Detect which cell encompasses the target text, then output its (x, y) center coordinate. 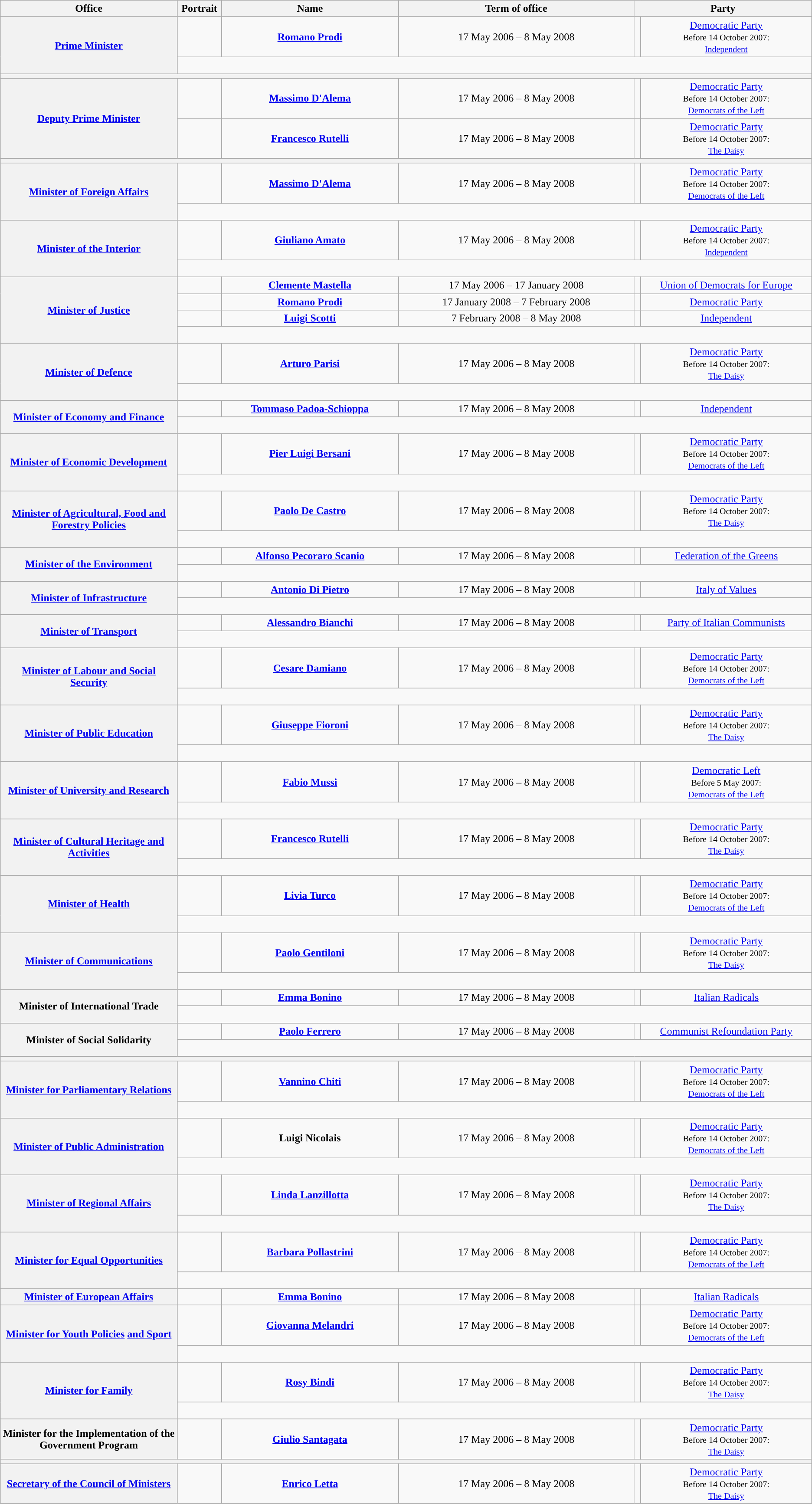
7 February 2008 – 8 May 2008 (516, 318)
17 May 2006 – 17 January 2008 (516, 285)
Minister of Health (89, 904)
Prime Minister (89, 45)
Paolo Ferrero (310, 1031)
Party (723, 9)
Clemente Mastella (310, 285)
Luigi Scotti (310, 318)
Italy of Values (726, 590)
Fabio Mussi (310, 782)
Paolo Gentiloni (310, 953)
Office (89, 9)
Minister of Cultural Heritage and Activities (89, 847)
Minister of Public Administration (89, 1146)
Paolo De Castro (310, 511)
Minister of Communications (89, 961)
17 January 2008 – 7 February 2008 (516, 302)
Rosy Bindi (310, 1382)
Giovanna Melandri (310, 1325)
Minister of Social Solidarity (89, 1039)
Giulio Santagata (310, 1439)
Minister of Public Education (89, 733)
Minister for Youth Policies and Sport (89, 1334)
Enrico Letta (310, 1484)
Minister of the Interior (89, 248)
Barbara Pollastrini (310, 1252)
Minister for the Implementation of the Government Program (89, 1439)
Livia Turco (310, 896)
Minister of International Trade (89, 1006)
Tommaso Padoa-Schioppa (310, 409)
Minister of Economic Development (89, 462)
Democratic Party (726, 302)
Communist Refoundation Party (726, 1031)
Minister for Parliamentary Relations (89, 1090)
Giuseppe Fioroni (310, 725)
Minister of Infrastructure (89, 598)
Minister of the Environment (89, 564)
Term of office (516, 9)
Arturo Parisi (310, 364)
Portrait (199, 9)
Alfonso Pecoraro Scanio (310, 556)
Giuliano Amato (310, 240)
Minister of Agricultural, Food and Forestry Policies (89, 519)
Minister of Defence (89, 372)
Linda Lanzillotta (310, 1195)
Cesare Damiano (310, 668)
Minister of Economy and Finance (89, 417)
Pier Luigi Bersani (310, 454)
Minister for Family (89, 1391)
Party of Italian Communists (726, 623)
Minister of Foreign Affairs (89, 192)
Minister of Regional Affairs (89, 1203)
Minister of Labour and Social Security (89, 677)
Alessandro Bianchi (310, 623)
Minister of Transport (89, 632)
Minister of University and Research (89, 790)
Antonio Di Pietro (310, 590)
Minister for Equal Opportunities (89, 1261)
Deputy Prime Minister (89, 118)
Union of Democrats for Europe (726, 285)
Minister of European Affairs (89, 1297)
Luigi Nicolais (310, 1138)
Federation of the Greens (726, 556)
Name (310, 9)
Democratic LeftBefore 5 May 2007:Democrats of the Left (726, 782)
Minister of Justice (89, 311)
Secretary of the Council of Ministers (89, 1484)
Vannino Chiti (310, 1081)
